Find where the given text appears and provide that cell's center as [x, y] coordinate. 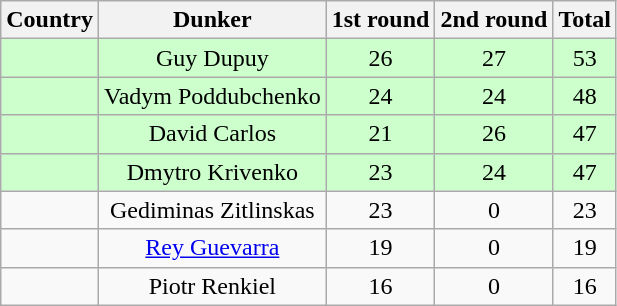
27 [494, 58]
Total [585, 20]
Gediminas Zitlinskas [212, 210]
48 [585, 96]
21 [380, 134]
David Carlos [212, 134]
Piotr Renkiel [212, 286]
1st round [380, 20]
Country [50, 20]
Vadym Poddubchenko [212, 96]
Guy Dupuy [212, 58]
Rey Guevarra [212, 248]
53 [585, 58]
Dmytro Krivenko [212, 172]
2nd round [494, 20]
Dunker [212, 20]
